Determine the [x, y] coordinate at the center of the cell enclosing the given text.  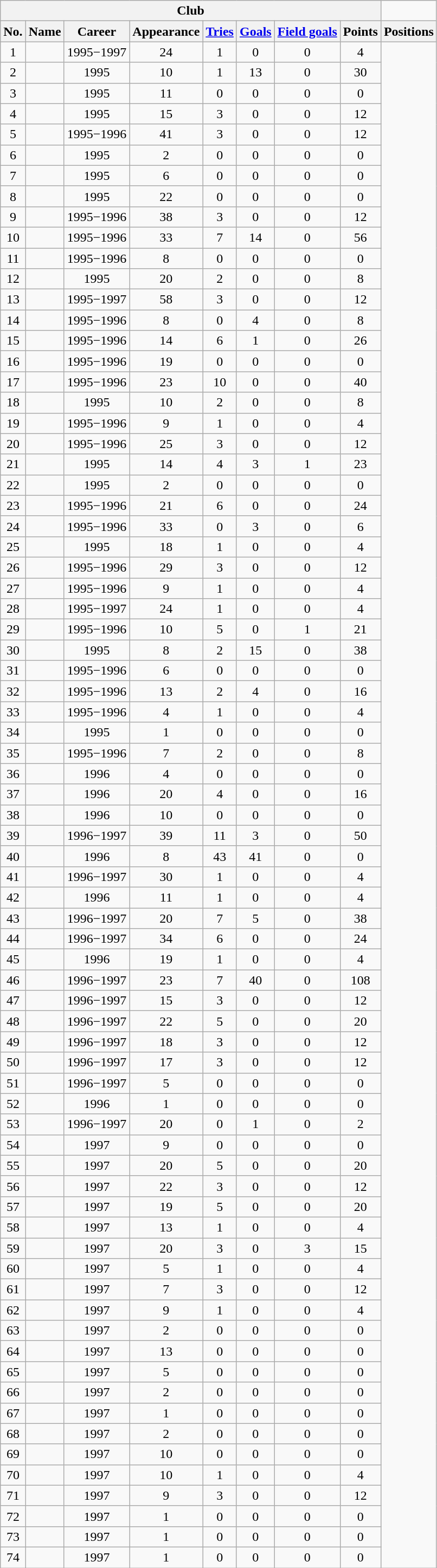
64 [13, 1351]
72 [13, 1516]
Name [44, 31]
48 [13, 1021]
28 [13, 609]
65 [13, 1372]
51 [13, 1083]
35 [13, 753]
71 [13, 1495]
67 [13, 1413]
Field goals [307, 31]
61 [13, 1290]
31 [13, 671]
62 [13, 1310]
49 [13, 1042]
44 [13, 939]
54 [13, 1145]
73 [13, 1537]
No. [13, 31]
70 [13, 1475]
66 [13, 1392]
53 [13, 1124]
59 [13, 1248]
108 [360, 980]
63 [13, 1331]
Club [191, 11]
32 [13, 691]
42 [13, 897]
68 [13, 1434]
Tries [220, 31]
Career [97, 31]
52 [13, 1104]
37 [13, 794]
36 [13, 774]
Appearance [166, 31]
Points [360, 31]
57 [13, 1207]
Goals [255, 31]
47 [13, 1001]
55 [13, 1165]
69 [13, 1454]
27 [13, 588]
60 [13, 1269]
46 [13, 980]
74 [13, 1557]
45 [13, 960]
Positions [409, 31]
